Capture the cell that displays the provided text and extract its (X, Y) central coordinate. 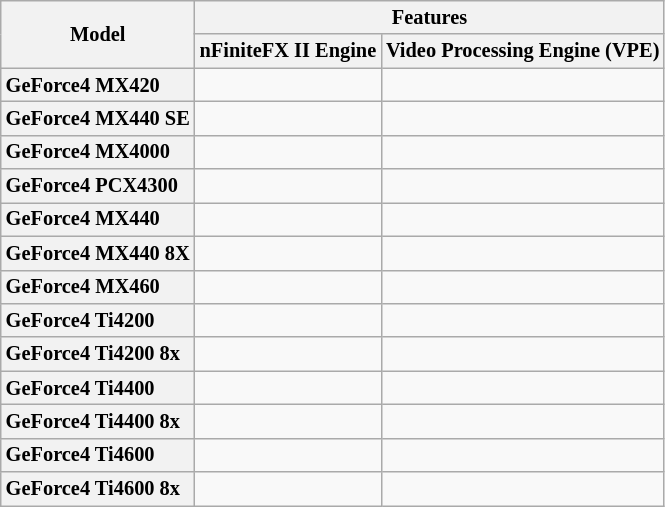
GeForce4 MX420 (98, 85)
Features (430, 17)
GeForce4 Ti4200 (98, 320)
GeForce4 MX440 8X (98, 253)
Video Processing Engine (VPE) (522, 51)
GeForce4 Ti4400 (98, 388)
nFiniteFX II Engine (288, 51)
Model (98, 34)
GeForce4 Ti4200 8x (98, 354)
GeForce4 MX4000 (98, 152)
GeForce4 MX440 SE (98, 118)
GeForce4 MX440 (98, 219)
GeForce4 Ti4400 8x (98, 421)
GeForce4 PCX4300 (98, 186)
GeForce4 MX460 (98, 287)
GeForce4 Ti4600 8x (98, 489)
GeForce4 Ti4600 (98, 455)
